Detect which cell encompasses the target text, then output its (X, Y) center coordinate. 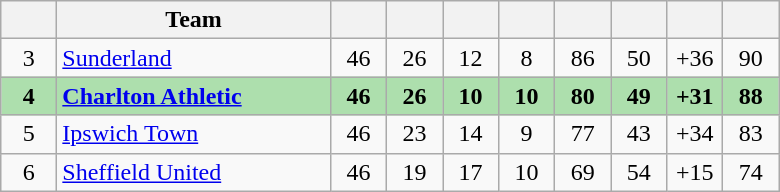
Charlton Athletic (194, 96)
77 (583, 134)
86 (583, 58)
Sheffield United (194, 172)
49 (639, 96)
54 (639, 172)
23 (414, 134)
3 (29, 58)
+36 (695, 58)
9 (527, 134)
69 (583, 172)
43 (639, 134)
4 (29, 96)
+34 (695, 134)
Sunderland (194, 58)
12 (470, 58)
19 (414, 172)
83 (751, 134)
6 (29, 172)
14 (470, 134)
80 (583, 96)
Team (194, 20)
88 (751, 96)
50 (639, 58)
5 (29, 134)
8 (527, 58)
74 (751, 172)
+31 (695, 96)
90 (751, 58)
17 (470, 172)
Ipswich Town (194, 134)
+15 (695, 172)
